Capture the cell that displays the provided text and extract its (X, Y) central coordinate. 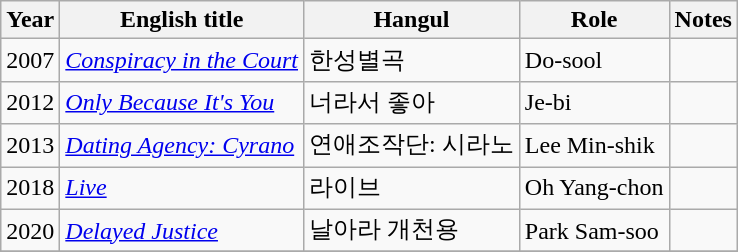
2013 (30, 146)
Dating Agency: Cyrano (182, 146)
Je-bi (594, 102)
Hangul (412, 20)
연애조작단: 시라노 (412, 146)
라이브 (412, 188)
Live (182, 188)
Oh Yang-chon (594, 188)
너라서 좋아 (412, 102)
Delayed Justice (182, 230)
Role (594, 20)
2018 (30, 188)
날아라 개천용 (412, 230)
Lee Min-shik (594, 146)
English title (182, 20)
Only Because It's You (182, 102)
한성별곡 (412, 60)
Notes (703, 20)
Park Sam-soo (594, 230)
Year (30, 20)
2007 (30, 60)
2012 (30, 102)
Conspiracy in the Court (182, 60)
Do-sool (594, 60)
2020 (30, 230)
